Search for the cell housing the specified text and yield its (X, Y) center coordinate. 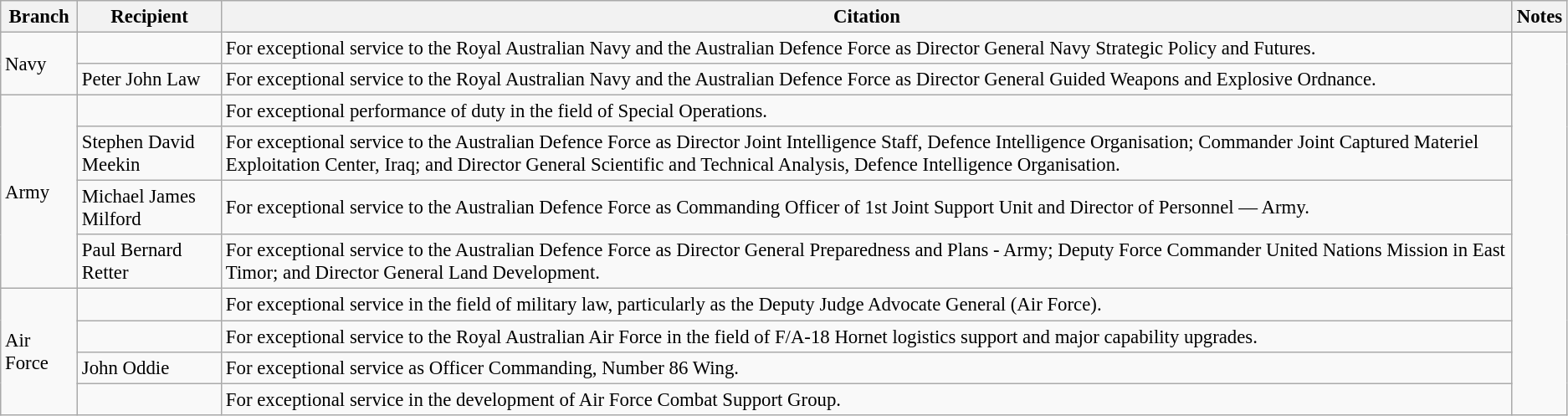
Stephen David Meekin (150, 154)
Air Force (39, 352)
For exceptional service to the Royal Australian Navy and the Australian Defence Force as Director General Guided Weapons and Explosive Ordnance. (867, 80)
Michael James Milford (150, 208)
For exceptional service to the Australian Defence Force as Commanding Officer of 1st Joint Support Unit and Director of Personnel — Army. (867, 208)
John Oddie (150, 367)
For exceptional service as Officer Commanding, Number 86 Wing. (867, 367)
For exceptional service to the Royal Australian Air Force in the field of F/A-18 Hornet logistics support and major capability upgrades. (867, 336)
Peter John Law (150, 80)
Notes (1540, 17)
Paul Bernard Retter (150, 261)
For exceptional performance of duty in the field of Special Operations. (867, 111)
Recipient (150, 17)
For exceptional service in the development of Air Force Combat Support Group. (867, 399)
For exceptional service in the field of military law, particularly as the Deputy Judge Advocate General (Air Force). (867, 305)
Branch (39, 17)
For exceptional service to the Royal Australian Navy and the Australian Defence Force as Director General Navy Strategic Policy and Futures. (867, 49)
Citation (867, 17)
Navy (39, 64)
Army (39, 193)
